Return [X, Y] of the center of cell containing provided text 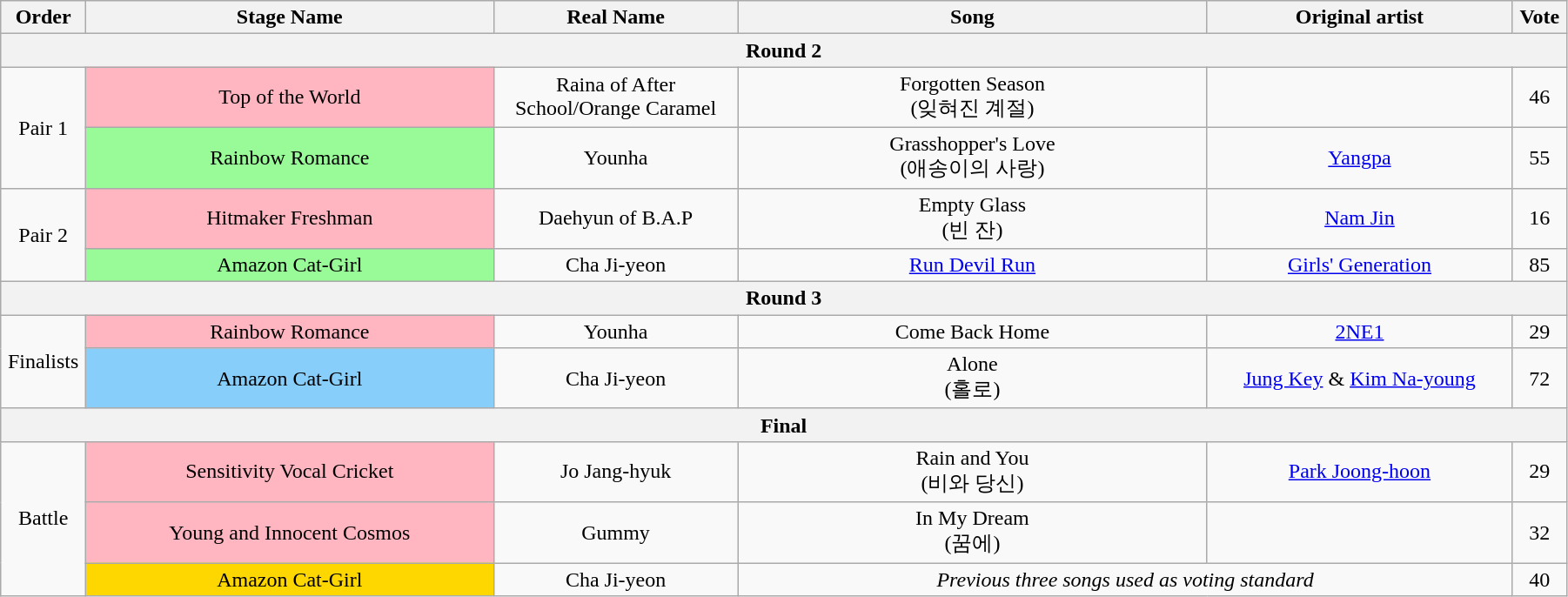
Girls' Generation [1359, 265]
Battle [44, 519]
Grasshopper's Love(애송이의 사랑) [973, 158]
16 [1539, 218]
Park Joong-hoon [1359, 472]
Empty Glass(빈 잔) [973, 218]
Round 3 [784, 298]
Young and Innocent Cosmos [290, 533]
Real Name [616, 17]
Jung Key & Kim Na-young [1359, 379]
Jo Jang-hyuk [616, 472]
Gummy [616, 533]
85 [1539, 265]
Finalists [44, 362]
Yangpa [1359, 158]
Sensitivity Vocal Cricket [290, 472]
Round 2 [784, 50]
40 [1539, 579]
Original artist [1359, 17]
Run Devil Run [973, 265]
Hitmaker Freshman [290, 218]
Pair 1 [44, 127]
Previous three songs used as voting standard [1125, 579]
55 [1539, 158]
In My Dream(꿈에) [973, 533]
Stage Name [290, 17]
72 [1539, 379]
Rain and You(비와 당신) [973, 472]
Vote [1539, 17]
Top of the World [290, 97]
46 [1539, 97]
Nam Jin [1359, 218]
Final [784, 425]
2NE1 [1359, 332]
Song [973, 17]
32 [1539, 533]
Raina of After School/Orange Caramel [616, 97]
Daehyun of B.A.P [616, 218]
Pair 2 [44, 235]
Order [44, 17]
Come Back Home [973, 332]
Alone(홀로) [973, 379]
Forgotten Season(잊혀진 계절) [973, 97]
